Search for the cell housing the specified text and yield its (x, y) center coordinate. 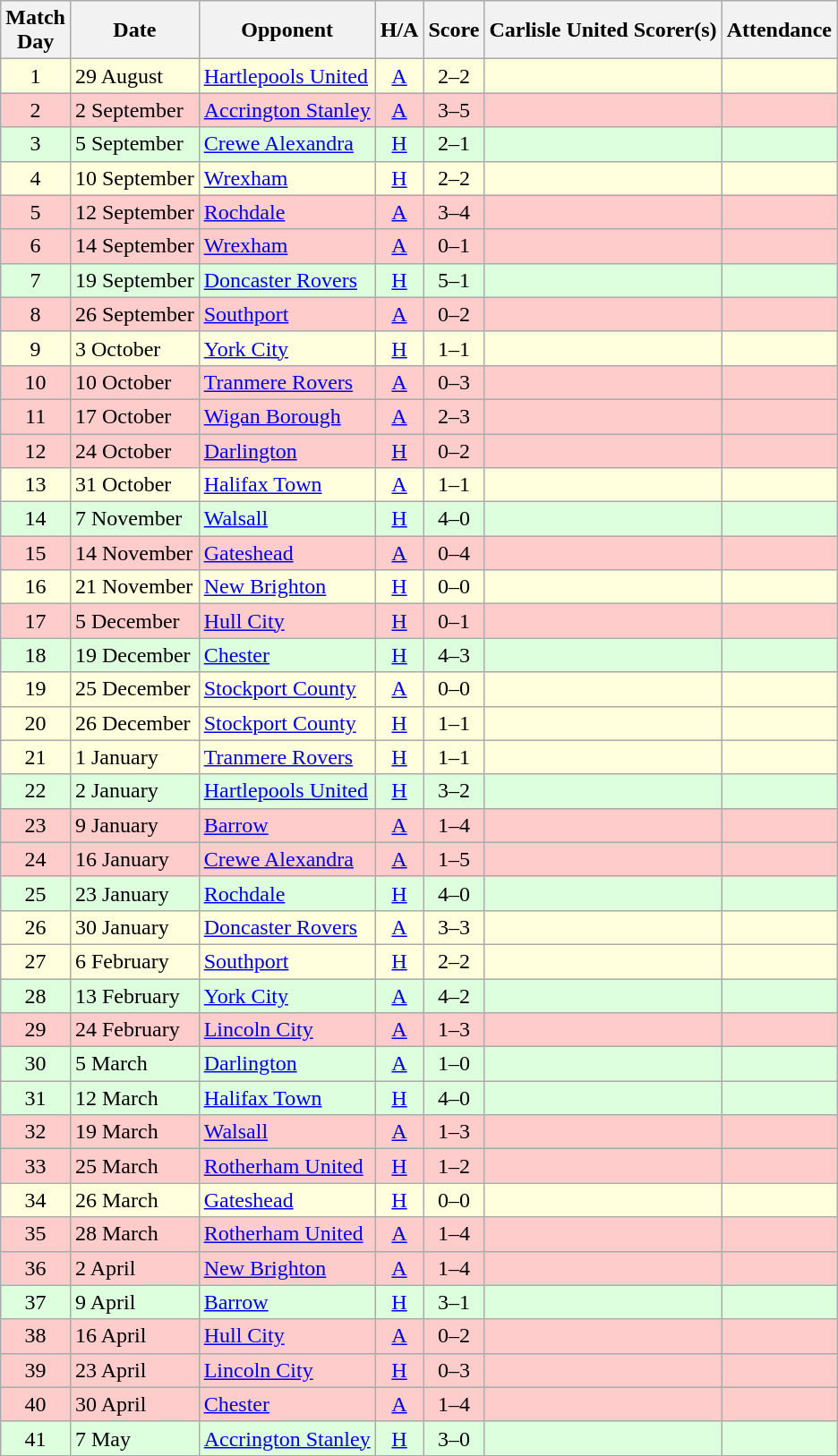
3–5 (454, 110)
40 (36, 1404)
26 (36, 927)
26 March (134, 1200)
19 September (134, 280)
19 (36, 689)
26 December (134, 723)
17 (36, 621)
26 September (134, 314)
24 October (134, 450)
12 September (134, 212)
28 (36, 996)
6 (36, 246)
H/A (399, 30)
27 (36, 961)
9 (36, 348)
12 March (134, 1098)
34 (36, 1200)
3 (36, 144)
5–1 (454, 280)
31 (36, 1098)
Date (134, 30)
16 (36, 587)
32 (36, 1132)
1–2 (454, 1166)
38 (36, 1336)
18 (36, 655)
23 April (134, 1370)
3 October (134, 348)
30 April (134, 1404)
22 (36, 791)
31 October (134, 485)
13 February (134, 996)
39 (36, 1370)
13 (36, 485)
Wigan Borough (286, 416)
3–2 (454, 791)
21 November (134, 587)
2–1 (454, 144)
17 October (134, 416)
5 (36, 212)
Attendance (779, 30)
14 September (134, 246)
24 February (134, 1030)
3–4 (454, 212)
37 (36, 1302)
3–3 (454, 927)
2 April (134, 1268)
24 (36, 859)
15 (36, 553)
4–3 (454, 655)
1–5 (454, 859)
14 (36, 519)
6 February (134, 961)
16 April (134, 1336)
36 (36, 1268)
25 March (134, 1166)
2 January (134, 791)
Match Day (36, 30)
30 (36, 1064)
9 January (134, 825)
2 (36, 110)
12 (36, 450)
2 September (134, 110)
4 (36, 178)
14 November (134, 553)
8 (36, 314)
25 (36, 893)
4–2 (454, 996)
30 January (134, 927)
23 (36, 825)
23 January (134, 893)
Score (454, 30)
5 December (134, 621)
41 (36, 1438)
21 (36, 757)
25 December (134, 689)
7 November (134, 519)
0–4 (454, 553)
20 (36, 723)
10 October (134, 382)
28 March (134, 1234)
1 January (134, 757)
5 March (134, 1064)
2–3 (454, 416)
29 August (134, 76)
7 May (134, 1438)
16 January (134, 859)
1 (36, 76)
9 April (134, 1302)
5 September (134, 144)
33 (36, 1166)
1–0 (454, 1064)
10 September (134, 178)
19 December (134, 655)
35 (36, 1234)
29 (36, 1030)
3–1 (454, 1302)
11 (36, 416)
Opponent (286, 30)
10 (36, 382)
19 March (134, 1132)
3–0 (454, 1438)
Carlisle United Scorer(s) (603, 30)
7 (36, 280)
